Return (X, Y) of the center of cell containing provided text 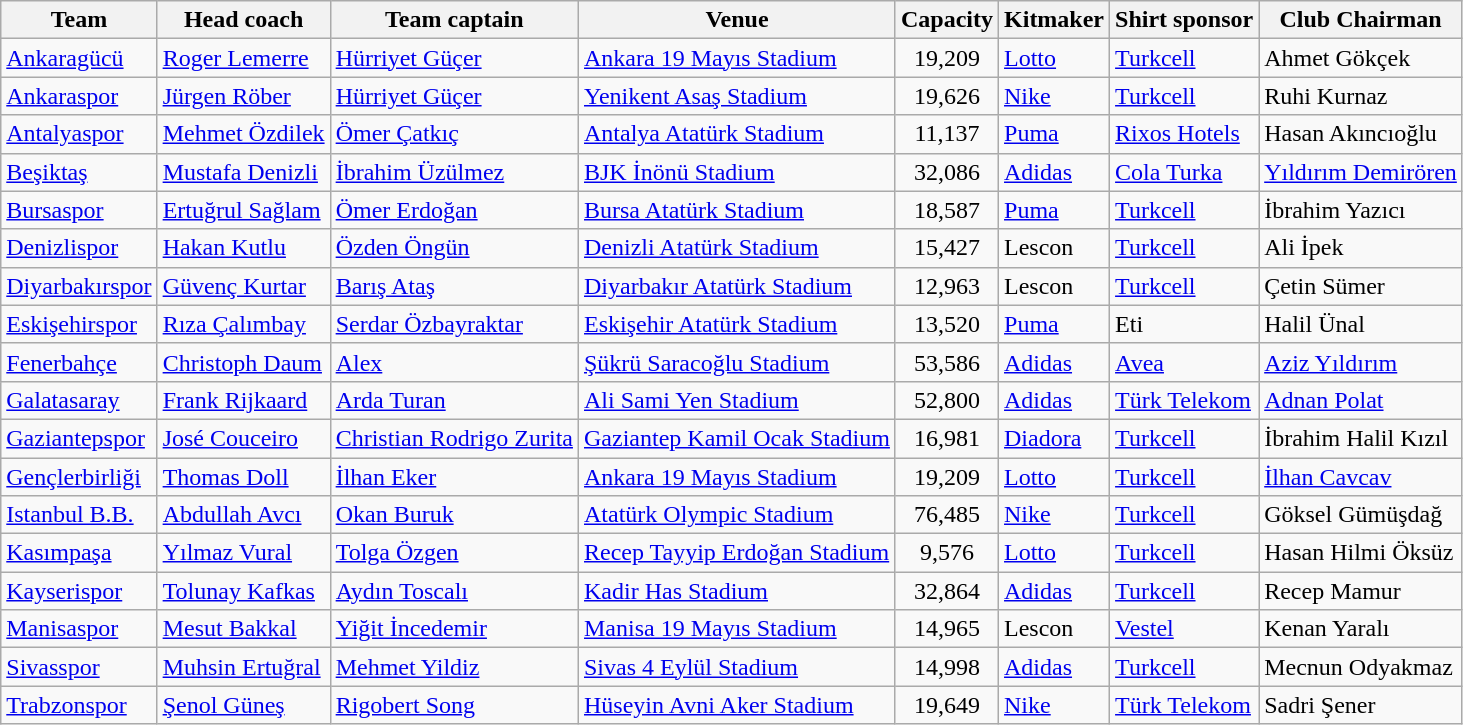
Fenerbahçe (79, 362)
Tolga Özgen (454, 553)
Denizli Atatürk Stadium (736, 248)
Bursa Atatürk Stadium (736, 210)
Rıza Çalımbay (244, 324)
Diyarbakırspor (79, 286)
52,800 (946, 400)
Rigobert Song (454, 705)
İbrahim Üzülmez (454, 172)
Team (79, 20)
Şenol Güneş (244, 705)
Team captain (454, 20)
Mustafa Denizli (244, 172)
Ertuğrul Sağlam (244, 210)
Vestel (1184, 629)
16,981 (946, 438)
Arda Turan (454, 400)
32,086 (946, 172)
Ankaraspor (79, 96)
12,963 (946, 286)
Kayserispor (79, 591)
Abdullah Avcı (244, 515)
Istanbul B.B. (79, 515)
Çetin Sümer (1361, 286)
José Couceiro (244, 438)
Aziz Yıldırım (1361, 362)
Eskişehir Atatürk Stadium (736, 324)
İlhan Eker (454, 477)
32,864 (946, 591)
Sivas 4 Eylül Stadium (736, 667)
Yılmaz Vural (244, 553)
Ankaragücü (79, 58)
Manisaspor (79, 629)
Christian Rodrigo Zurita (454, 438)
Bursaspor (79, 210)
Gaziantepspor (79, 438)
Hüseyin Avni Aker Stadium (736, 705)
Ali Sami Yen Stadium (736, 400)
76,485 (946, 515)
Yıldırım Demirören (1361, 172)
Capacity (946, 20)
Okan Buruk (454, 515)
Barış Ataş (454, 286)
Mehmet Yildiz (454, 667)
Mesut Bakkal (244, 629)
Diadora (1054, 438)
Atatürk Olympic Stadium (736, 515)
Antalyaspor (79, 134)
Club Chairman (1361, 20)
Ömer Erdoğan (454, 210)
Ömer Çatkıç (454, 134)
Güvenç Kurtar (244, 286)
Sivasspor (79, 667)
Kasımpaşa (79, 553)
Rixos Hotels (1184, 134)
Diyarbakır Atatürk Stadium (736, 286)
15,427 (946, 248)
Head coach (244, 20)
18,587 (946, 210)
Jürgen Röber (244, 96)
Aydın Toscalı (454, 591)
Trabzonspor (79, 705)
19,626 (946, 96)
Ahmet Gökçek (1361, 58)
Hasan Akıncıoğlu (1361, 134)
Halil Ünal (1361, 324)
Alex (454, 362)
14,965 (946, 629)
Gençlerbirliği (79, 477)
BJK İnönü Stadium (736, 172)
Adnan Polat (1361, 400)
Eti (1184, 324)
Recep Tayyip Erdoğan Stadium (736, 553)
Özden Öngün (454, 248)
Frank Rijkaard (244, 400)
Recep Mamur (1361, 591)
Kitmaker (1054, 20)
Manisa 19 Mayıs Stadium (736, 629)
Serdar Özbayraktar (454, 324)
Yenikent Asaş Stadium (736, 96)
Tolunay Kafkas (244, 591)
11,137 (946, 134)
İbrahim Halil Kızıl (1361, 438)
13,520 (946, 324)
53,586 (946, 362)
Christoph Daum (244, 362)
14,998 (946, 667)
Göksel Gümüşdağ (1361, 515)
Hakan Kutlu (244, 248)
Yiğit İncedemir (454, 629)
Ruhi Kurnaz (1361, 96)
Kadir Has Stadium (736, 591)
İbrahim Yazıcı (1361, 210)
Cola Turka (1184, 172)
Gaziantep Kamil Ocak Stadium (736, 438)
Antalya Atatürk Stadium (736, 134)
9,576 (946, 553)
Roger Lemerre (244, 58)
Beşiktaş (79, 172)
Muhsin Ertuğral (244, 667)
Thomas Doll (244, 477)
Ali İpek (1361, 248)
Hasan Hilmi Öksüz (1361, 553)
Denizlispor (79, 248)
19,649 (946, 705)
Avea (1184, 362)
Mehmet Özdilek (244, 134)
Kenan Yaralı (1361, 629)
Venue (736, 20)
Eskişehirspor (79, 324)
İlhan Cavcav (1361, 477)
Sadri Şener (1361, 705)
Mecnun Odyakmaz (1361, 667)
Shirt sponsor (1184, 20)
Galatasaray (79, 400)
Şükrü Saracoğlu Stadium (736, 362)
